From the cell containing the given text, extract its center point as [x, y] coordinate. 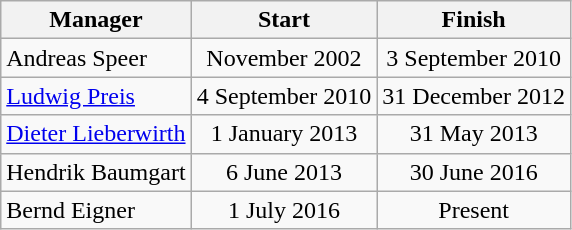
Manager [96, 20]
Start [284, 20]
Dieter Lieberwirth [96, 134]
November 2002 [284, 58]
Hendrik Baumgart [96, 172]
6 June 2013 [284, 172]
31 December 2012 [474, 96]
Present [474, 210]
3 September 2010 [474, 58]
Ludwig Preis [96, 96]
Andreas Speer [96, 58]
Finish [474, 20]
4 September 2010 [284, 96]
1 January 2013 [284, 134]
31 May 2013 [474, 134]
Bernd Eigner [96, 210]
30 June 2016 [474, 172]
1 July 2016 [284, 210]
